From the cell containing the given text, extract its center point as [X, Y] coordinate. 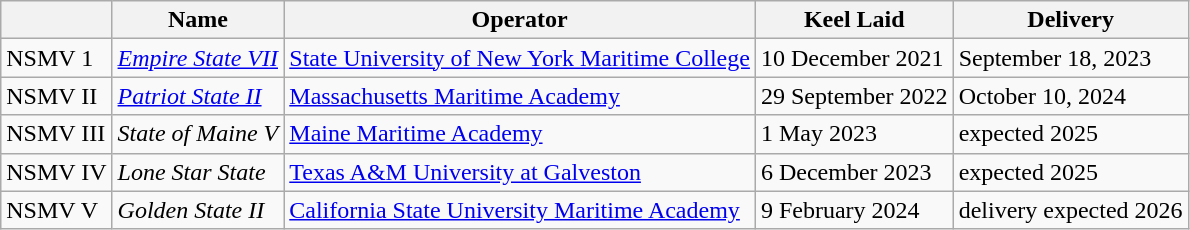
NSMV 1 [56, 58]
Lone Star State [198, 172]
NSMV III [56, 134]
6 December 2023 [854, 172]
Keel Laid [854, 20]
9 February 2024 [854, 210]
State University of New York Maritime College [520, 58]
Texas A&M University at Galveston [520, 172]
NSMV II [56, 96]
Maine Maritime Academy [520, 134]
Empire State VII [198, 58]
Golden State II [198, 210]
1 May 2023 [854, 134]
NSMV IV [56, 172]
NSMV V [56, 210]
Delivery [1070, 20]
October 10, 2024 [1070, 96]
Name [198, 20]
Massachusetts Maritime Academy [520, 96]
California State University Maritime Academy [520, 210]
September 18, 2023 [1070, 58]
delivery expected 2026 [1070, 210]
Operator [520, 20]
29 September 2022 [854, 96]
10 December 2021 [854, 58]
Patriot State II [198, 96]
State of Maine V [198, 134]
